Determine the [X, Y] coordinate at the center of the cell enclosing the given text.  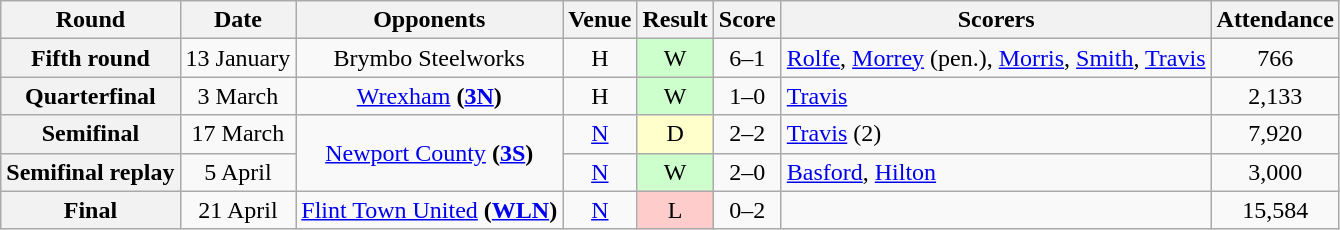
Travis [996, 96]
Flint Town United (WLN) [430, 210]
17 March [238, 134]
Semifinal [90, 134]
Newport County (3S) [430, 153]
Attendance [1275, 20]
Quarterfinal [90, 96]
1–0 [747, 96]
3,000 [1275, 172]
Wrexham (3N) [430, 96]
2–0 [747, 172]
Basford, Hilton [996, 172]
3 March [238, 96]
766 [1275, 58]
Brymbo Steelworks [430, 58]
Result [675, 20]
6–1 [747, 58]
Opponents [430, 20]
Venue [600, 20]
D [675, 134]
Scorers [996, 20]
Final [90, 210]
2–2 [747, 134]
15,584 [1275, 210]
Round [90, 20]
Date [238, 20]
13 January [238, 58]
5 April [238, 172]
Score [747, 20]
Fifth round [90, 58]
Semifinal replay [90, 172]
Rolfe, Morrey (pen.), Morris, Smith, Travis [996, 58]
Travis (2) [996, 134]
7,920 [1275, 134]
L [675, 210]
21 April [238, 210]
2,133 [1275, 96]
0–2 [747, 210]
